Provide the (x, y) coordinate of the cell's center where the given text is located.  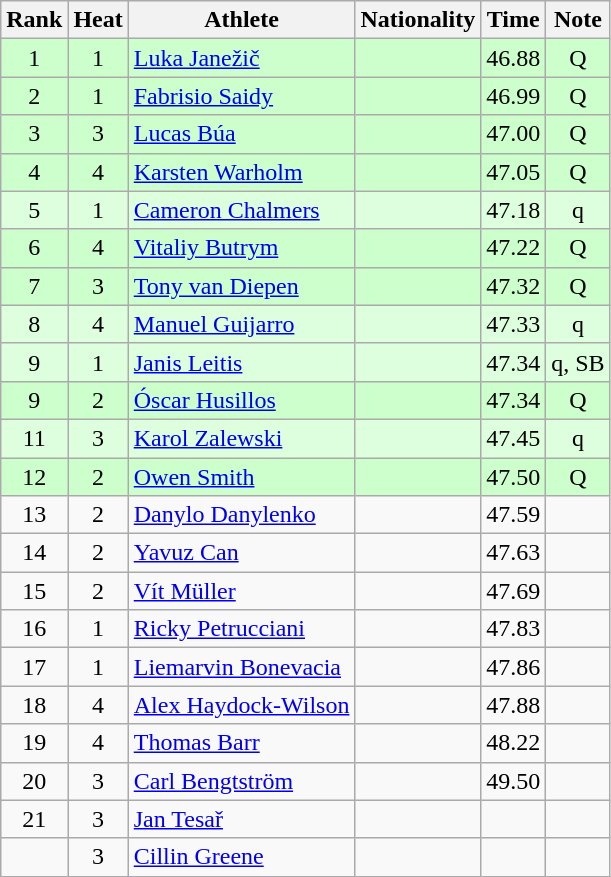
Karol Zalewski (242, 438)
Carl Bengtström (242, 781)
48.22 (514, 743)
16 (34, 629)
Liemarvin Bonevacia (242, 667)
Owen Smith (242, 477)
Time (514, 20)
47.33 (514, 324)
47.69 (514, 591)
12 (34, 477)
8 (34, 324)
Cillin Greene (242, 857)
Thomas Barr (242, 743)
Alex Haydock-Wilson (242, 705)
47.50 (514, 477)
15 (34, 591)
Vitaliy Butrym (242, 248)
47.00 (514, 134)
Lucas Búa (242, 134)
20 (34, 781)
Jan Tesař (242, 819)
47.18 (514, 210)
21 (34, 819)
18 (34, 705)
14 (34, 553)
49.50 (514, 781)
13 (34, 515)
47.05 (514, 172)
47.45 (514, 438)
Rank (34, 20)
46.99 (514, 96)
Fabrisio Saidy (242, 96)
Danylo Danylenko (242, 515)
Tony van Diepen (242, 286)
17 (34, 667)
7 (34, 286)
Óscar Husillos (242, 400)
47.86 (514, 667)
Yavuz Can (242, 553)
47.63 (514, 553)
46.88 (514, 58)
Athlete (242, 20)
47.88 (514, 705)
19 (34, 743)
Note (578, 20)
47.32 (514, 286)
Cameron Chalmers (242, 210)
q, SB (578, 362)
11 (34, 438)
Karsten Warholm (242, 172)
Luka Janežič (242, 58)
Ricky Petrucciani (242, 629)
6 (34, 248)
Nationality (418, 20)
5 (34, 210)
47.59 (514, 515)
Heat (98, 20)
Manuel Guijarro (242, 324)
Janis Leitis (242, 362)
47.22 (514, 248)
Vít Müller (242, 591)
47.83 (514, 629)
